Return (X, Y) of the center of cell containing provided text 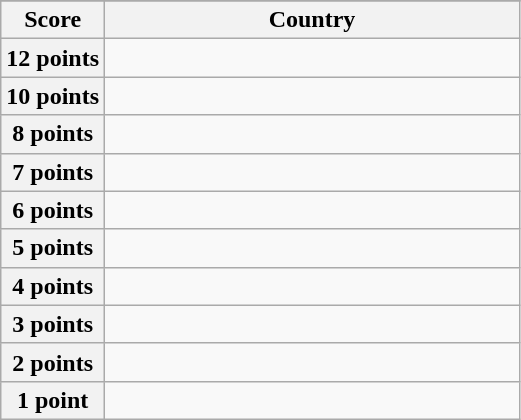
1 point (53, 400)
7 points (53, 172)
8 points (53, 134)
3 points (53, 324)
4 points (53, 286)
6 points (53, 210)
2 points (53, 362)
Country (312, 20)
Score (53, 20)
12 points (53, 58)
10 points (53, 96)
5 points (53, 248)
